Provide the [X, Y] coordinate of the cell's center where the given text is located.  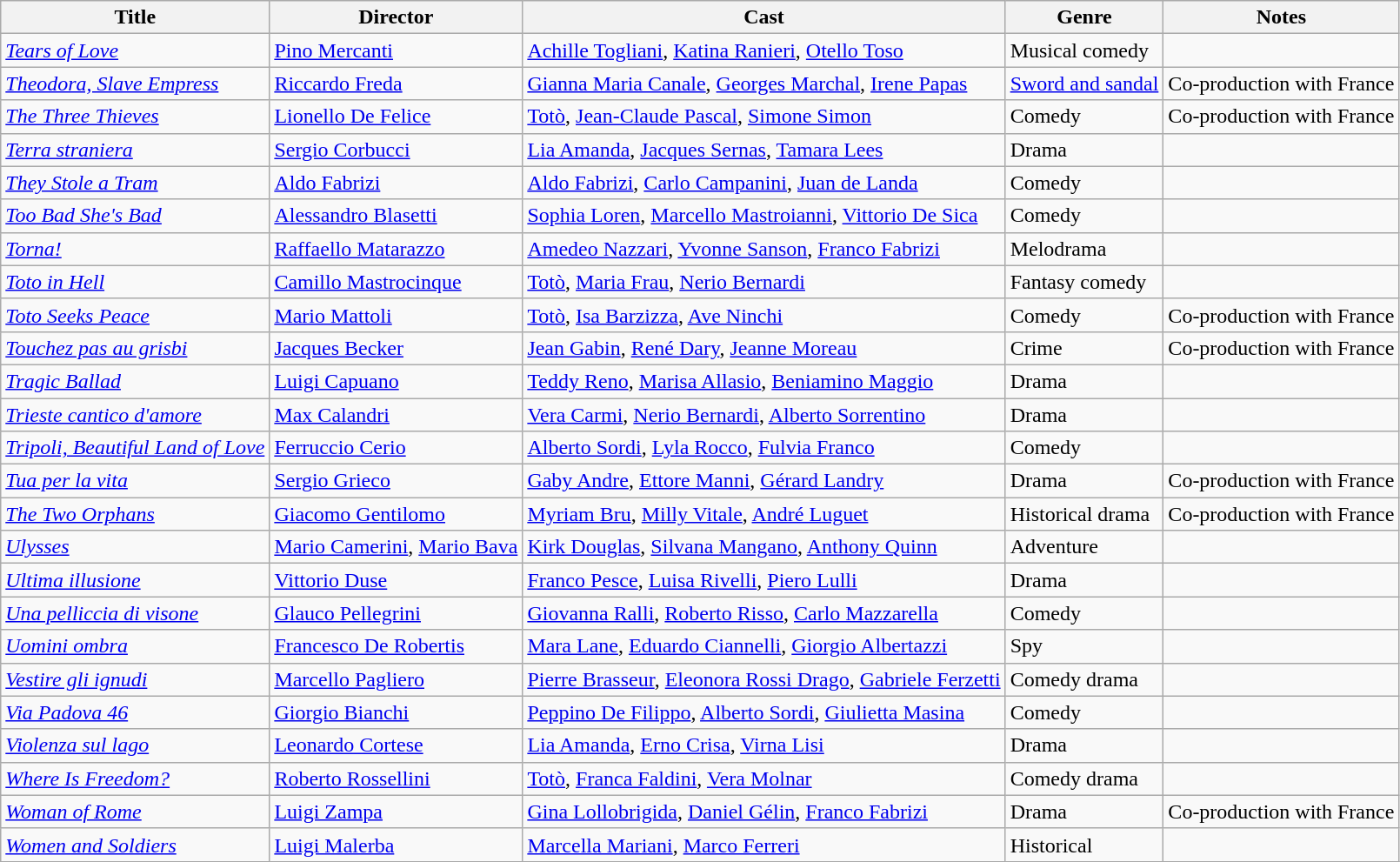
Cast [763, 17]
Lionello De Felice [397, 117]
Luigi Capuano [397, 381]
Riccardo Freda [397, 84]
Amedeo Nazzari, Yvonne Sanson, Franco Fabrizi [763, 249]
Mario Mattoli [397, 315]
Trieste cantico d'amore [136, 415]
Gina Lollobrigida, Daniel Gélin, Franco Fabrizi [763, 812]
Leonardo Cortese [397, 745]
Francesco De Robertis [397, 646]
Too Bad She's Bad [136, 216]
Giovanna Ralli, Roberto Risso, Carlo Mazzarella [763, 613]
Woman of Rome [136, 812]
Jacques Becker [397, 348]
Alberto Sordi, Lyla Rocco, Fulvia Franco [763, 448]
Historical [1084, 845]
Spy [1084, 646]
Torna! [136, 249]
Totò, Isa Barzizza, Ave Ninchi [763, 315]
Violenza sul lago [136, 745]
Roberto Rossellini [397, 778]
Ultima illusione [136, 580]
Adventure [1084, 547]
Giacomo Gentilomo [397, 514]
Giorgio Bianchi [397, 712]
Musical comedy [1084, 50]
Luigi Malerba [397, 845]
Totò, Jean-Claude Pascal, Simone Simon [763, 117]
Luigi Zampa [397, 812]
Vestire gli ignudi [136, 679]
Notes [1282, 17]
Glauco Pellegrini [397, 613]
Pino Mercanti [397, 50]
Achille Togliani, Katina Ranieri, Otello Toso [763, 50]
Totò, Franca Faldini, Vera Molnar [763, 778]
Sophia Loren, Marcello Mastroianni, Vittorio De Sica [763, 216]
Lia Amanda, Jacques Sernas, Tamara Lees [763, 150]
Alessandro Blasetti [397, 216]
Raffaello Matarazzo [397, 249]
Women and Soldiers [136, 845]
Toto in Hell [136, 282]
Tears of Love [136, 50]
The Three Thieves [136, 117]
Tragic Ballad [136, 381]
Melodrama [1084, 249]
Toto Seeks Peace [136, 315]
Marcella Mariani, Marco Ferreri [763, 845]
Peppino De Filippo, Alberto Sordi, Giulietta Masina [763, 712]
Fantasy comedy [1084, 282]
Aldo Fabrizi [397, 183]
Terra straniera [136, 150]
Franco Pesce, Luisa Rivelli, Piero Lulli [763, 580]
Max Calandri [397, 415]
Gaby Andre, Ettore Manni, Gérard Landry [763, 481]
Via Padova 46 [136, 712]
Teddy Reno, Marisa Allasio, Beniamino Maggio [763, 381]
The Two Orphans [136, 514]
Title [136, 17]
Lia Amanda, Erno Crisa, Virna Lisi [763, 745]
Totò, Maria Frau, Nerio Bernardi [763, 282]
Sword and sandal [1084, 84]
Jean Gabin, René Dary, Jeanne Moreau [763, 348]
Ulysses [136, 547]
Mara Lane, Eduardo Ciannelli, Giorgio Albertazzi [763, 646]
Uomini ombra [136, 646]
Vera Carmi, Nerio Bernardi, Alberto Sorrentino [763, 415]
Where Is Freedom? [136, 778]
Historical drama [1084, 514]
Tua per la vita [136, 481]
Theodora, Slave Empress [136, 84]
Pierre Brasseur, Eleonora Rossi Drago, Gabriele Ferzetti [763, 679]
Crime [1084, 348]
Ferruccio Cerio [397, 448]
Genre [1084, 17]
Una pelliccia di visone [136, 613]
Vittorio Duse [397, 580]
Camillo Mastrocinque [397, 282]
Tripoli, Beautiful Land of Love [136, 448]
Myriam Bru, Milly Vitale, André Luguet [763, 514]
Kirk Douglas, Silvana Mangano, Anthony Quinn [763, 547]
They Stole a Tram [136, 183]
Sergio Corbucci [397, 150]
Aldo Fabrizi, Carlo Campanini, Juan de Landa [763, 183]
Gianna Maria Canale, Georges Marchal, Irene Papas [763, 84]
Touchez pas au grisbi [136, 348]
Mario Camerini, Mario Bava [397, 547]
Sergio Grieco [397, 481]
Director [397, 17]
Marcello Pagliero [397, 679]
